Provide the [x, y] coordinate of the cell's center where the given text is located.  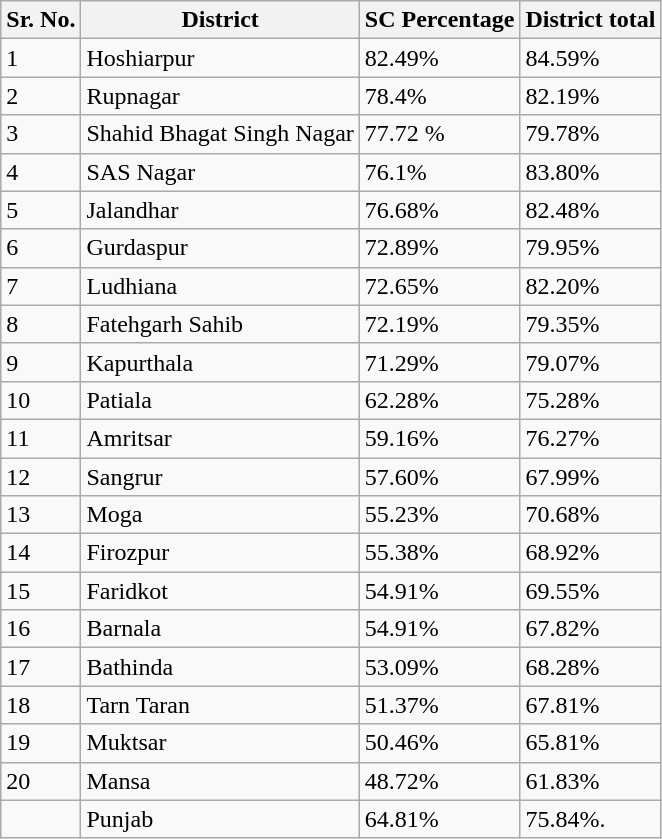
55.23% [440, 515]
Rupnagar [220, 96]
69.55% [590, 591]
57.60% [440, 477]
67.81% [590, 705]
8 [41, 324]
20 [41, 781]
50.46% [440, 743]
82.48% [590, 210]
Amritsar [220, 438]
6 [41, 248]
Sangrur [220, 477]
65.81% [590, 743]
16 [41, 629]
84.59% [590, 58]
48.72% [440, 781]
82.20% [590, 286]
Fatehgarh Sahib [220, 324]
64.81% [440, 819]
79.78% [590, 134]
15 [41, 591]
Bathinda [220, 667]
67.82% [590, 629]
62.28% [440, 400]
4 [41, 172]
71.29% [440, 362]
59.16% [440, 438]
83.80% [590, 172]
SAS Nagar [220, 172]
Muktsar [220, 743]
Patiala [220, 400]
79.35% [590, 324]
Ludhiana [220, 286]
2 [41, 96]
70.68% [590, 515]
76.1% [440, 172]
17 [41, 667]
61.83% [590, 781]
Barnala [220, 629]
District [220, 20]
72.65% [440, 286]
68.28% [590, 667]
77.72 % [440, 134]
72.89% [440, 248]
19 [41, 743]
11 [41, 438]
Kapurthala [220, 362]
Punjab [220, 819]
79.95% [590, 248]
3 [41, 134]
5 [41, 210]
10 [41, 400]
Mansa [220, 781]
SC Percentage [440, 20]
51.37% [440, 705]
Gurdaspur [220, 248]
7 [41, 286]
Moga [220, 515]
9 [41, 362]
67.99% [590, 477]
78.4% [440, 96]
1 [41, 58]
District total [590, 20]
53.09% [440, 667]
Firozpur [220, 553]
Jalandhar [220, 210]
18 [41, 705]
75.84%. [590, 819]
82.49% [440, 58]
14 [41, 553]
Sr. No. [41, 20]
75.28% [590, 400]
Faridkot [220, 591]
68.92% [590, 553]
76.27% [590, 438]
12 [41, 477]
Shahid Bhagat Singh Nagar [220, 134]
Hoshiarpur [220, 58]
76.68% [440, 210]
55.38% [440, 553]
Tarn Taran [220, 705]
82.19% [590, 96]
79.07% [590, 362]
13 [41, 515]
72.19% [440, 324]
